Search for the cell housing the specified text and yield its (X, Y) center coordinate. 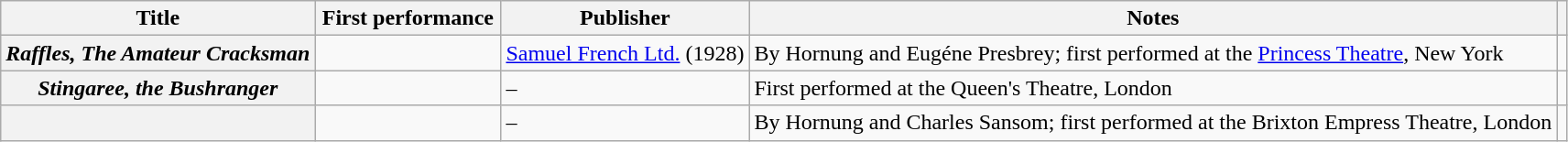
Samuel French Ltd. (1928) (625, 53)
Publisher (625, 18)
Notes (1153, 18)
Raffles, The Amateur Cracksman (158, 53)
First performance (408, 18)
By Hornung and Charles Sansom; first performed at the Brixton Empress Theatre, London (1153, 123)
First performed at the Queen's Theatre, London (1153, 88)
Stingaree, the Bushranger (158, 88)
By Hornung and Eugéne Presbrey; first performed at the Princess Theatre, New York (1153, 53)
Title (158, 18)
